From the cell containing the given text, extract its center point as [x, y] coordinate. 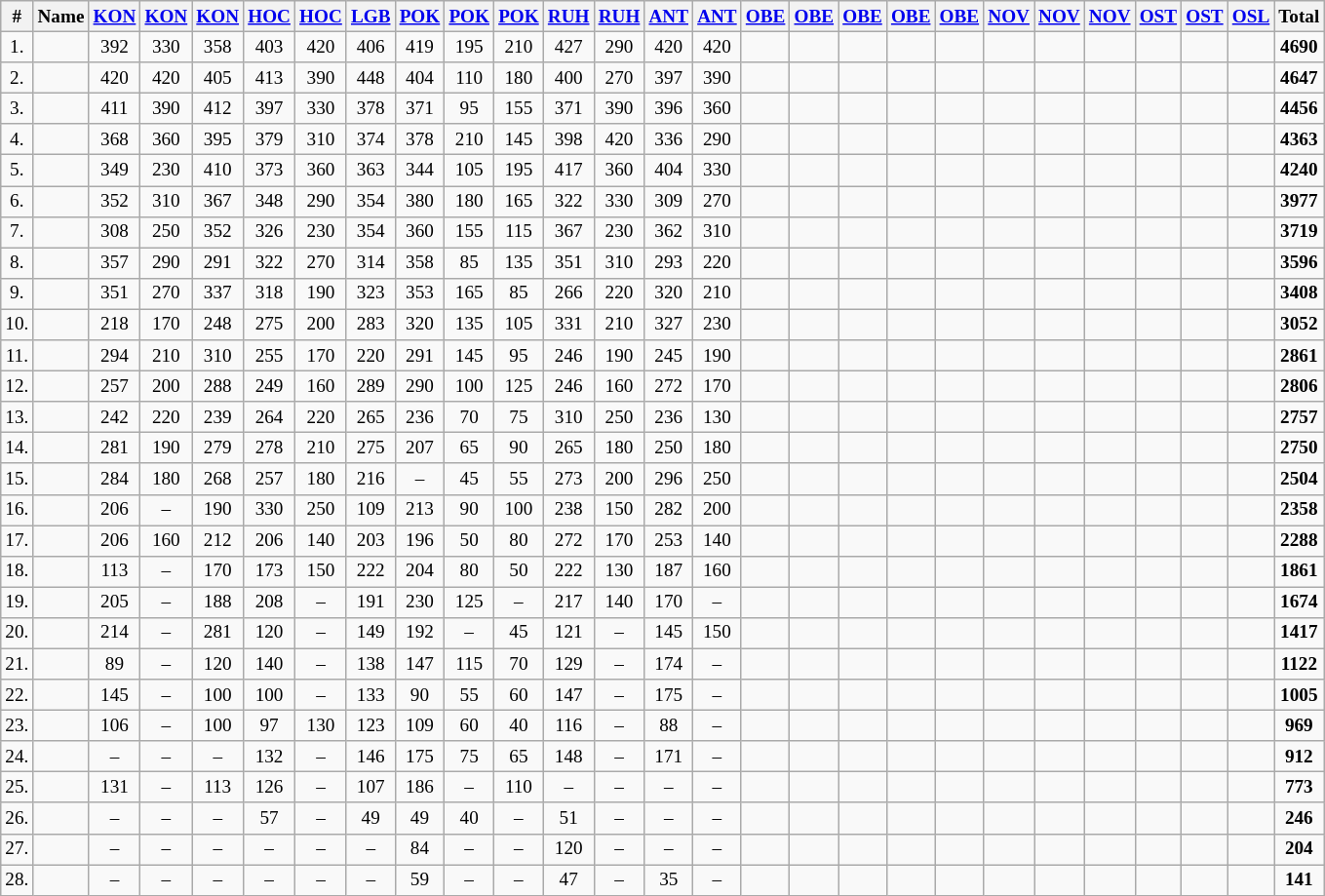
410 [218, 171]
326 [269, 232]
27. [18, 849]
296 [669, 479]
1122 [1299, 664]
242 [115, 417]
191 [370, 603]
308 [115, 232]
173 [269, 571]
214 [115, 633]
417 [568, 171]
123 [370, 725]
327 [669, 325]
331 [568, 325]
148 [568, 757]
314 [370, 263]
121 [568, 633]
268 [218, 479]
26. [18, 818]
171 [669, 757]
249 [269, 386]
969 [1299, 725]
374 [370, 139]
149 [370, 633]
413 [269, 78]
289 [370, 386]
116 [568, 725]
131 [115, 788]
253 [669, 540]
35 [669, 879]
196 [419, 540]
216 [370, 479]
318 [269, 293]
362 [669, 232]
23. [18, 725]
59 [419, 879]
248 [218, 325]
51 [568, 818]
773 [1299, 788]
106 [115, 725]
218 [115, 325]
3596 [1299, 263]
212 [218, 540]
15. [18, 479]
412 [218, 108]
2504 [1299, 479]
238 [568, 510]
4. [18, 139]
7. [18, 232]
4363 [1299, 139]
427 [568, 47]
293 [669, 263]
373 [269, 171]
1861 [1299, 571]
13. [18, 417]
1674 [1299, 603]
2861 [1299, 356]
406 [370, 47]
8. [18, 263]
208 [269, 603]
264 [269, 417]
283 [370, 325]
2757 [1299, 417]
141 [1299, 879]
273 [568, 479]
24. [18, 757]
323 [370, 293]
2. [18, 78]
379 [269, 139]
294 [115, 356]
349 [115, 171]
188 [218, 603]
405 [218, 78]
57 [269, 818]
14. [18, 448]
174 [669, 664]
97 [269, 725]
89 [115, 664]
205 [115, 603]
4456 [1299, 108]
25. [18, 788]
2806 [1299, 386]
353 [419, 293]
88 [669, 725]
10. [18, 325]
398 [568, 139]
OSL [1251, 17]
2750 [1299, 448]
187 [669, 571]
107 [370, 788]
16. [18, 510]
47 [568, 879]
284 [115, 479]
288 [218, 386]
396 [669, 108]
20. [18, 633]
282 [669, 510]
380 [419, 201]
1005 [1299, 695]
336 [669, 139]
1. [18, 47]
357 [115, 263]
3052 [1299, 325]
419 [419, 47]
Total [1299, 17]
21. [18, 664]
28. [18, 879]
403 [269, 47]
448 [370, 78]
84 [419, 849]
17. [18, 540]
400 [568, 78]
126 [269, 788]
279 [218, 448]
207 [419, 448]
348 [269, 201]
255 [269, 356]
18. [18, 571]
186 [419, 788]
11. [18, 356]
337 [218, 293]
363 [370, 171]
133 [370, 695]
266 [568, 293]
239 [218, 417]
3. [18, 108]
203 [370, 540]
2358 [1299, 510]
217 [568, 603]
19. [18, 603]
6. [18, 201]
4647 [1299, 78]
9. [18, 293]
129 [568, 664]
368 [115, 139]
392 [115, 47]
# [18, 17]
Name [60, 17]
146 [370, 757]
2288 [1299, 540]
213 [419, 510]
3408 [1299, 293]
411 [115, 108]
LGB [370, 17]
132 [269, 757]
12. [18, 386]
4240 [1299, 171]
278 [269, 448]
395 [218, 139]
22. [18, 695]
4690 [1299, 47]
3719 [1299, 232]
309 [669, 201]
192 [419, 633]
245 [669, 356]
138 [370, 664]
5. [18, 171]
1417 [1299, 633]
344 [419, 171]
3977 [1299, 201]
912 [1299, 757]
